Locate the cell with the specified text and output its [X, Y] center coordinate. 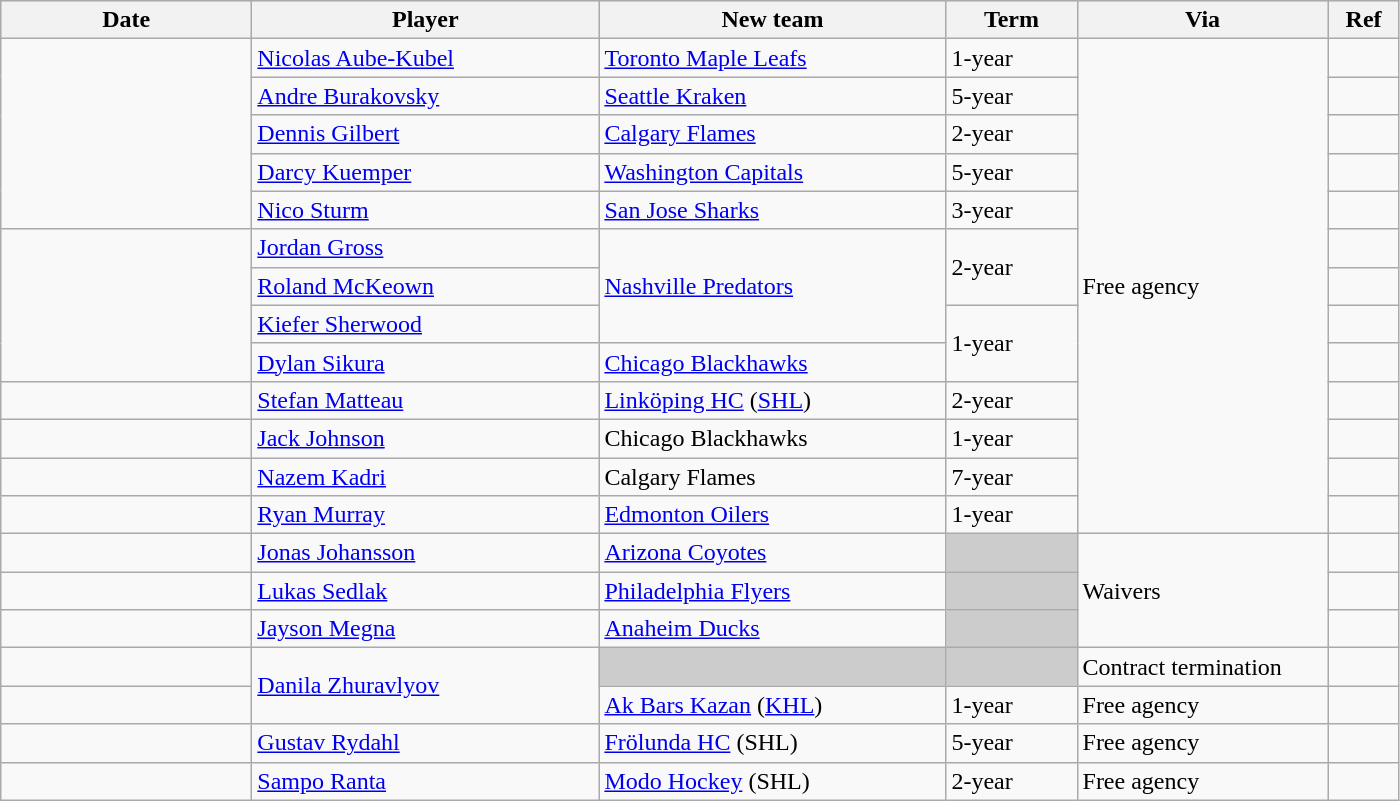
7-year [1012, 477]
Player [426, 20]
Dennis Gilbert [426, 134]
Lukas Sedlak [426, 591]
Danila Zhuravlyov [426, 686]
Gustav Rydahl [426, 743]
Modo Hockey (SHL) [772, 781]
Kiefer Sherwood [426, 324]
Philadelphia Flyers [772, 591]
Frölunda HC (SHL) [772, 743]
Nicolas Aube-Kubel [426, 58]
Jonas Johansson [426, 553]
Jayson Megna [426, 629]
Nico Sturm [426, 210]
Stefan Matteau [426, 400]
San Jose Sharks [772, 210]
Roland McKeown [426, 286]
Waivers [1202, 591]
Washington Capitals [772, 172]
Edmonton Oilers [772, 515]
Ref [1364, 20]
Toronto Maple Leafs [772, 58]
Darcy Kuemper [426, 172]
Seattle Kraken [772, 96]
Andre Burakovsky [426, 96]
Anaheim Ducks [772, 629]
Date [126, 20]
Via [1202, 20]
Jordan Gross [426, 248]
Jack Johnson [426, 438]
Sampo Ranta [426, 781]
New team [772, 20]
Dylan Sikura [426, 362]
Ak Bars Kazan (KHL) [772, 705]
Linköping HC (SHL) [772, 400]
3-year [1012, 210]
Nashville Predators [772, 286]
Term [1012, 20]
Ryan Murray [426, 515]
Nazem Kadri [426, 477]
Contract termination [1202, 667]
Arizona Coyotes [772, 553]
